Provide the [x, y] coordinate of the cell's center where the given text is located.  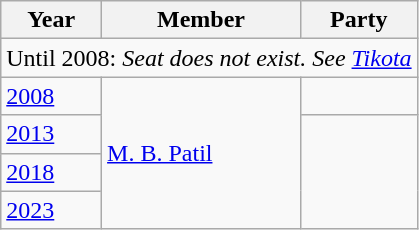
Party [358, 20]
2018 [52, 172]
2008 [52, 96]
2013 [52, 134]
Member [202, 20]
M. B. Patil [202, 153]
Year [52, 20]
2023 [52, 210]
Until 2008: Seat does not exist. See Tikota [209, 58]
